Locate the cell with the specified text and output its (X, Y) center coordinate. 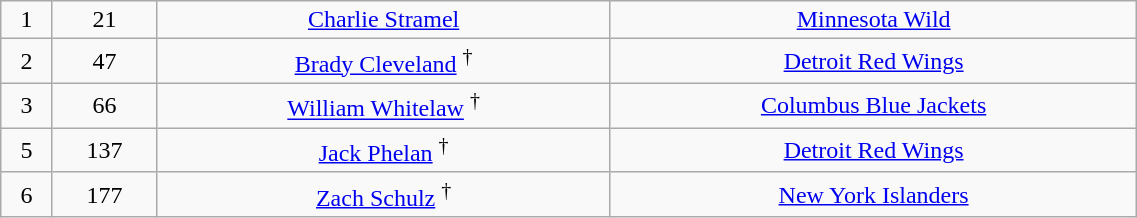
21 (104, 20)
177 (104, 194)
137 (104, 150)
3 (26, 106)
Zach Schulz † (384, 194)
5 (26, 150)
6 (26, 194)
New York Islanders (873, 194)
66 (104, 106)
Minnesota Wild (873, 20)
Jack Phelan † (384, 150)
William Whitelaw † (384, 106)
47 (104, 62)
Brady Cleveland † (384, 62)
Columbus Blue Jackets (873, 106)
1 (26, 20)
2 (26, 62)
Charlie Stramel (384, 20)
